For the text-containing cell, return its midpoint in [x, y] coordinate format. 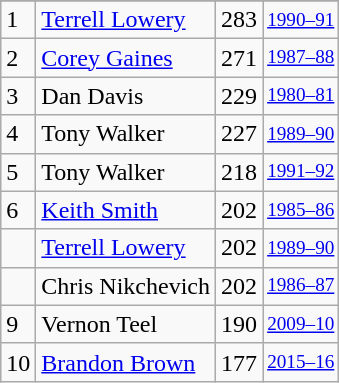
1987–88 [301, 58]
1985–86 [301, 210]
2 [18, 58]
1990–91 [301, 20]
Brandon Brown [126, 362]
Corey Gaines [126, 58]
229 [240, 96]
190 [240, 324]
9 [18, 324]
1980–81 [301, 96]
Dan Davis [126, 96]
1 [18, 20]
Vernon Teel [126, 324]
218 [240, 172]
Keith Smith [126, 210]
5 [18, 172]
2009–10 [301, 324]
10 [18, 362]
1986–87 [301, 286]
Chris Nikchevich [126, 286]
177 [240, 362]
283 [240, 20]
2015–16 [301, 362]
271 [240, 58]
6 [18, 210]
1991–92 [301, 172]
3 [18, 96]
4 [18, 134]
227 [240, 134]
